Output the [x, y] coordinate of the center of the cell containing the given text.  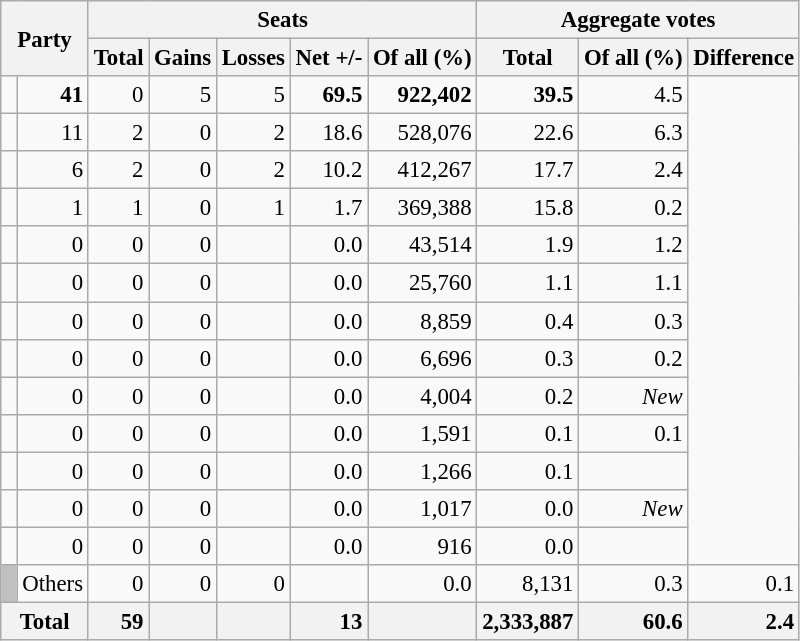
0.4 [528, 321]
25,760 [422, 283]
8,859 [422, 321]
Seats [282, 20]
18.6 [328, 133]
Aggregate votes [638, 20]
1,266 [422, 471]
41 [52, 95]
Difference [744, 58]
Losses [253, 58]
2,333,887 [528, 621]
1.7 [328, 208]
17.7 [528, 170]
916 [422, 546]
6,696 [422, 358]
922,402 [422, 95]
59 [118, 621]
Party [45, 38]
1,017 [422, 509]
43,514 [422, 245]
Net +/- [328, 58]
8,131 [528, 584]
4.5 [634, 95]
39.5 [528, 95]
69.5 [328, 95]
22.6 [528, 133]
6 [52, 170]
11 [52, 133]
13 [328, 621]
412,267 [422, 170]
1.2 [634, 245]
Others [52, 584]
15.8 [528, 208]
1.9 [528, 245]
Gains [183, 58]
1,591 [422, 433]
4,004 [422, 396]
6.3 [634, 133]
369,388 [422, 208]
528,076 [422, 133]
60.6 [634, 621]
10.2 [328, 170]
